Determine the (X, Y) coordinate at the center of the cell enclosing the given text.  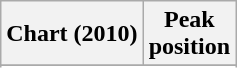
Peakposition (189, 34)
Chart (2010) (72, 34)
